Detect which cell encompasses the target text, then output its [x, y] center coordinate. 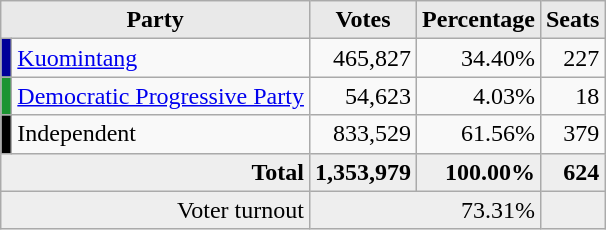
Seats [572, 20]
379 [572, 134]
Independent [161, 134]
1,353,979 [362, 172]
833,529 [362, 134]
227 [572, 58]
Percentage [479, 20]
4.03% [479, 96]
18 [572, 96]
34.40% [479, 58]
465,827 [362, 58]
54,623 [362, 96]
624 [572, 172]
Votes [362, 20]
Democratic Progressive Party [161, 96]
61.56% [479, 134]
Party [156, 20]
73.31% [424, 210]
Voter turnout [156, 210]
Kuomintang [161, 58]
Total [156, 172]
100.00% [479, 172]
